Find where the given text appears and provide that cell's center as (x, y) coordinate. 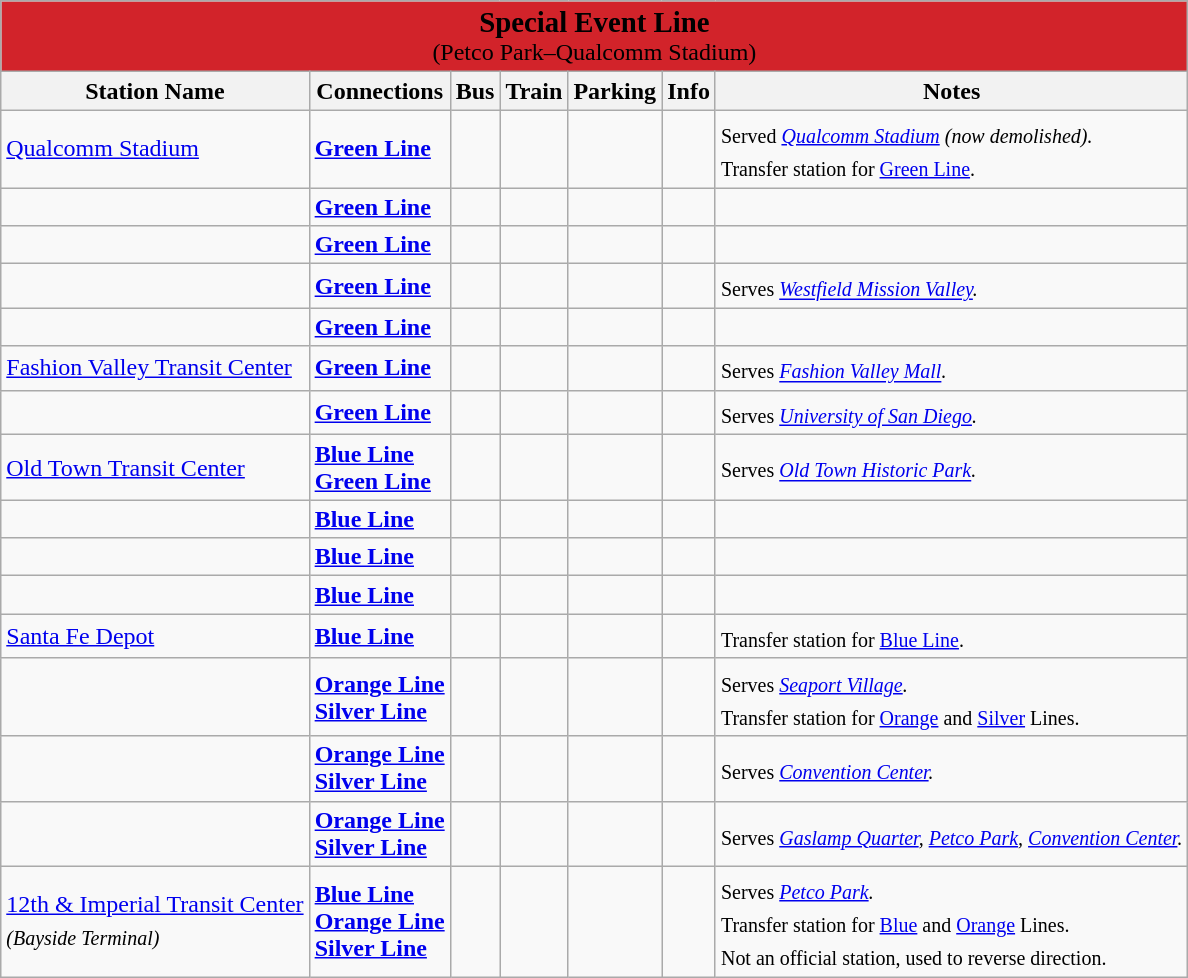
Serves Gaslamp Quarter, Petco Park, Convention Center. (952, 834)
Serves Old Town Historic Park. (952, 468)
12th & Imperial Transit Center (Bayside Terminal) (155, 922)
Bus (475, 91)
Serves University of San Diego. (952, 412)
Serves Seaport Village.Transfer station for Orange and Silver Lines. (952, 697)
Transfer station for Blue Line. (952, 636)
Info (689, 91)
Parking (615, 91)
Serves Fashion Valley Mall. (952, 368)
Serves Westfield Mission Valley. (952, 286)
Train (534, 91)
Blue Line Green Line (380, 468)
Special Event Line (Petco Park–Qualcomm Stadium) (594, 36)
Santa Fe Depot (155, 636)
Station Name (155, 91)
Blue Line Orange Line Silver Line (380, 922)
Serves Convention Center. (952, 768)
Qualcomm Stadium (155, 149)
Notes (952, 91)
Served Qualcomm Stadium (now demolished).Transfer station for Green Line. (952, 149)
Serves Petco Park. Transfer station for Blue and Orange Lines. Not an official station, used to reverse direction. (952, 922)
Connections (380, 91)
Old Town Transit Center (155, 468)
Fashion Valley Transit Center (155, 368)
